Provide the (X, Y) coordinate of the cell's center where the given text is located.  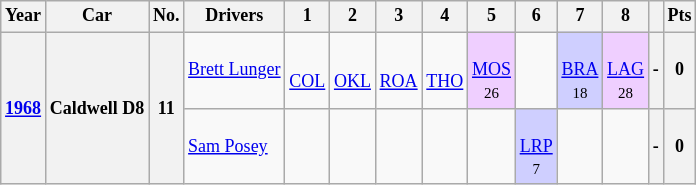
OKL (353, 70)
1 (308, 16)
BRA 18 (580, 70)
2 (353, 16)
Car (96, 16)
ROA (398, 70)
LRP 7 (536, 146)
Year (24, 16)
No. (166, 16)
Brett Lunger (234, 70)
5 (492, 16)
Drivers (234, 16)
Pts (680, 16)
11 (166, 108)
COL (308, 70)
3 (398, 16)
Caldwell D8 (96, 108)
LAG 28 (626, 70)
6 (536, 16)
8 (626, 16)
Sam Posey (234, 146)
1968 (24, 108)
7 (580, 16)
THO (445, 70)
4 (445, 16)
MOS 26 (492, 70)
